From the cell containing the given text, extract its center point as (x, y) coordinate. 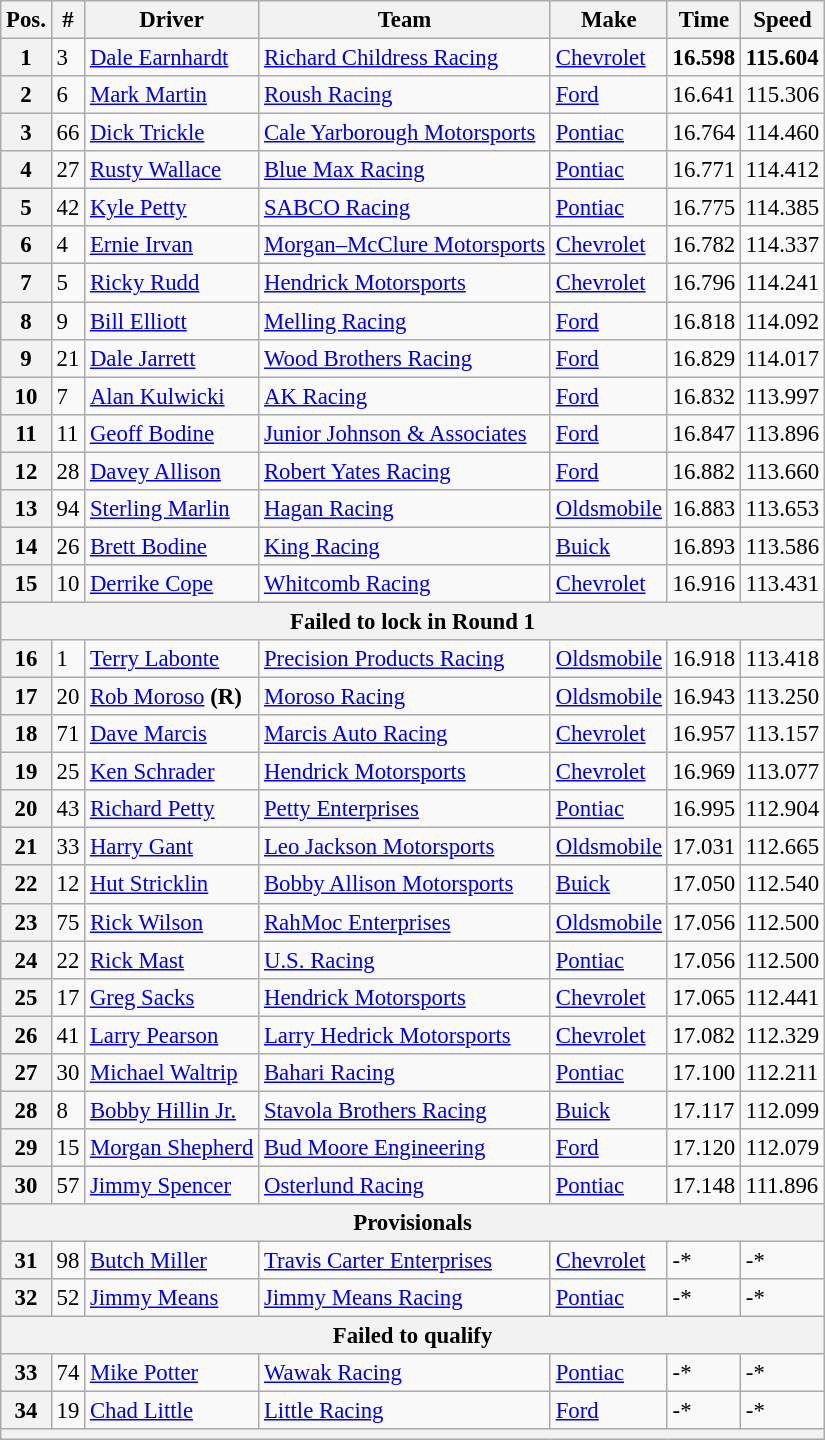
112.211 (783, 1073)
16.883 (704, 509)
Butch Miller (172, 1261)
Kyle Petty (172, 208)
2 (26, 95)
Richard Petty (172, 809)
Morgan Shepherd (172, 1148)
112.441 (783, 997)
16.598 (704, 58)
113.077 (783, 772)
Dale Jarrett (172, 358)
94 (68, 509)
Bahari Racing (405, 1073)
23 (26, 922)
Bill Elliott (172, 321)
98 (68, 1261)
113.157 (783, 734)
17.117 (704, 1110)
Whitcomb Racing (405, 584)
Harry Gant (172, 847)
Melling Racing (405, 321)
115.604 (783, 58)
16.943 (704, 697)
Jimmy Means (172, 1298)
Jimmy Means Racing (405, 1298)
113.653 (783, 509)
Dick Trickle (172, 133)
U.S. Racing (405, 960)
King Racing (405, 546)
17.065 (704, 997)
114.460 (783, 133)
Little Racing (405, 1411)
Marcis Auto Racing (405, 734)
112.904 (783, 809)
Hut Stricklin (172, 885)
16.641 (704, 95)
Speed (783, 20)
111.896 (783, 1185)
29 (26, 1148)
# (68, 20)
Driver (172, 20)
112.540 (783, 885)
32 (26, 1298)
Mark Martin (172, 95)
Jimmy Spencer (172, 1185)
114.412 (783, 170)
17.082 (704, 1035)
Mike Potter (172, 1373)
16 (26, 659)
Chad Little (172, 1411)
16.771 (704, 170)
Rusty Wallace (172, 170)
16.782 (704, 245)
Leo Jackson Motorsports (405, 847)
16.796 (704, 283)
74 (68, 1373)
112.329 (783, 1035)
Rob Moroso (R) (172, 697)
113.431 (783, 584)
Wood Brothers Racing (405, 358)
113.997 (783, 396)
Osterlund Racing (405, 1185)
42 (68, 208)
113.418 (783, 659)
Larry Pearson (172, 1035)
Wawak Racing (405, 1373)
Michael Waltrip (172, 1073)
RahMoc Enterprises (405, 922)
17.031 (704, 847)
Cale Yarborough Motorsports (405, 133)
Make (608, 20)
17.100 (704, 1073)
Robert Yates Racing (405, 471)
16.829 (704, 358)
57 (68, 1185)
Rick Wilson (172, 922)
75 (68, 922)
16.995 (704, 809)
114.241 (783, 283)
Moroso Racing (405, 697)
43 (68, 809)
Davey Allison (172, 471)
Failed to qualify (413, 1336)
66 (68, 133)
Ernie Irvan (172, 245)
113.586 (783, 546)
16.969 (704, 772)
16.764 (704, 133)
Provisionals (413, 1223)
16.916 (704, 584)
AK Racing (405, 396)
Travis Carter Enterprises (405, 1261)
Greg Sacks (172, 997)
Bud Moore Engineering (405, 1148)
Morgan–McClure Motorsports (405, 245)
113.250 (783, 697)
114.092 (783, 321)
Geoff Bodine (172, 433)
17.148 (704, 1185)
41 (68, 1035)
Ricky Rudd (172, 283)
Dave Marcis (172, 734)
17.050 (704, 885)
16.818 (704, 321)
SABCO Racing (405, 208)
Derrike Cope (172, 584)
Pos. (26, 20)
115.306 (783, 95)
71 (68, 734)
Failed to lock in Round 1 (413, 621)
Time (704, 20)
Alan Kulwicki (172, 396)
112.079 (783, 1148)
31 (26, 1261)
112.099 (783, 1110)
16.893 (704, 546)
Junior Johnson & Associates (405, 433)
Larry Hedrick Motorsports (405, 1035)
112.665 (783, 847)
Bobby Allison Motorsports (405, 885)
16.775 (704, 208)
Roush Racing (405, 95)
Bobby Hillin Jr. (172, 1110)
24 (26, 960)
Blue Max Racing (405, 170)
13 (26, 509)
Stavola Brothers Racing (405, 1110)
Richard Childress Racing (405, 58)
Brett Bodine (172, 546)
Rick Mast (172, 960)
16.847 (704, 433)
Dale Earnhardt (172, 58)
14 (26, 546)
16.918 (704, 659)
16.957 (704, 734)
17.120 (704, 1148)
Precision Products Racing (405, 659)
34 (26, 1411)
114.017 (783, 358)
114.385 (783, 208)
52 (68, 1298)
113.896 (783, 433)
114.337 (783, 245)
Petty Enterprises (405, 809)
Hagan Racing (405, 509)
Team (405, 20)
16.832 (704, 396)
18 (26, 734)
113.660 (783, 471)
Terry Labonte (172, 659)
Ken Schrader (172, 772)
Sterling Marlin (172, 509)
16.882 (704, 471)
